From the cell containing the given text, extract its center point as [X, Y] coordinate. 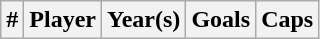
Caps [288, 20]
Year(s) [144, 20]
# [12, 20]
Player [63, 20]
Goals [221, 20]
